Determine the (X, Y) coordinate at the center of the cell enclosing the given text.  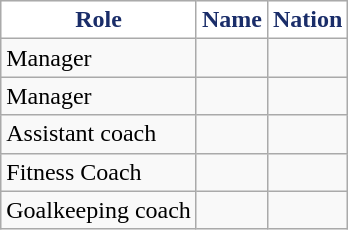
Fitness Coach (99, 172)
Nation (307, 20)
Goalkeeping coach (99, 210)
Name (232, 20)
Assistant coach (99, 134)
Role (99, 20)
